Return [X, Y] of the center of cell containing provided text 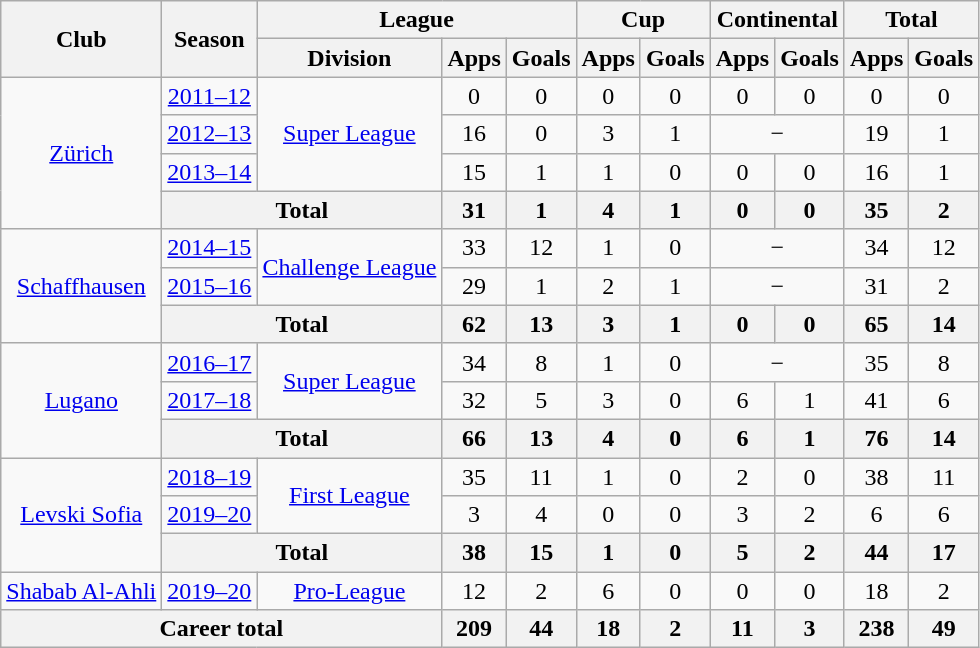
17 [944, 553]
2015–16 [210, 286]
49 [944, 629]
Club [82, 39]
2012–13 [210, 134]
2017–18 [210, 400]
Schaffhausen [82, 286]
62 [474, 324]
209 [474, 629]
2011–12 [210, 96]
Shabab Al-Ahli [82, 591]
2013–14 [210, 172]
Zürich [82, 153]
Season [210, 39]
Continental [777, 20]
Division [350, 58]
238 [876, 629]
Levski Sofia [82, 515]
Challenge League [350, 267]
29 [474, 286]
Pro-League [350, 591]
2014–15 [210, 248]
66 [474, 438]
Lugano [82, 400]
19 [876, 134]
32 [474, 400]
65 [876, 324]
41 [876, 400]
Career total [222, 629]
First League [350, 496]
2018–19 [210, 477]
League [416, 20]
33 [474, 248]
2016–17 [210, 362]
Cup [643, 20]
76 [876, 438]
